For the text-containing cell, return its midpoint in (x, y) coordinate format. 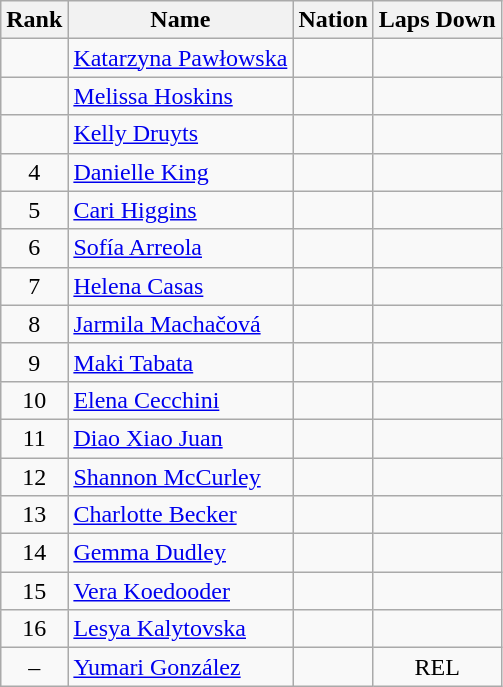
6 (34, 248)
Maki Tabata (180, 362)
Nation (333, 20)
Kelly Druyts (180, 134)
8 (34, 324)
Sofía Arreola (180, 248)
Rank (34, 20)
5 (34, 210)
Lesya Kalytovska (180, 629)
7 (34, 286)
10 (34, 400)
Name (180, 20)
REL (437, 667)
Diao Xiao Juan (180, 438)
Melissa Hoskins (180, 96)
11 (34, 438)
Yumari González (180, 667)
16 (34, 629)
Vera Koedooder (180, 591)
Katarzyna Pawłowska (180, 58)
Laps Down (437, 20)
Shannon McCurley (180, 477)
4 (34, 172)
13 (34, 515)
Charlotte Becker (180, 515)
14 (34, 553)
Elena Cecchini (180, 400)
– (34, 667)
15 (34, 591)
Cari Higgins (180, 210)
9 (34, 362)
12 (34, 477)
Gemma Dudley (180, 553)
Jarmila Machačová (180, 324)
Helena Casas (180, 286)
Danielle King (180, 172)
